Find where the given text appears and provide that cell's center as [x, y] coordinate. 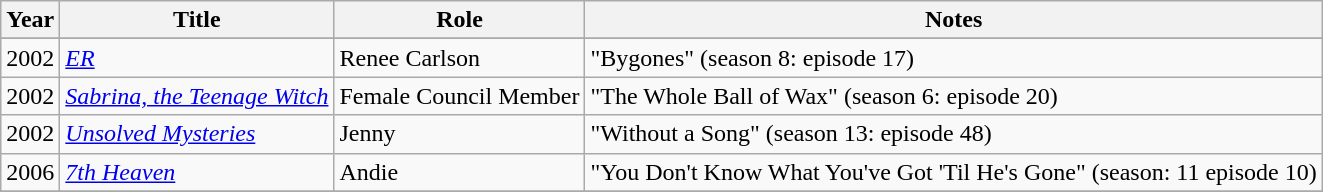
Role [460, 20]
Year [30, 20]
Notes [954, 20]
"Bygones" (season 8: episode 17) [954, 58]
7th Heaven [197, 172]
Sabrina, the Teenage Witch [197, 96]
Andie [460, 172]
Renee Carlson [460, 58]
"You Don't Know What You've Got 'Til He's Gone" (season: 11 episode 10) [954, 172]
Female Council Member [460, 96]
"Without a Song" (season 13: episode 48) [954, 134]
ER [197, 58]
"The Whole Ball of Wax" (season 6: episode 20) [954, 96]
2006 [30, 172]
Unsolved Mysteries [197, 134]
Title [197, 20]
Jenny [460, 134]
